Search for the cell housing the specified text and yield its (x, y) center coordinate. 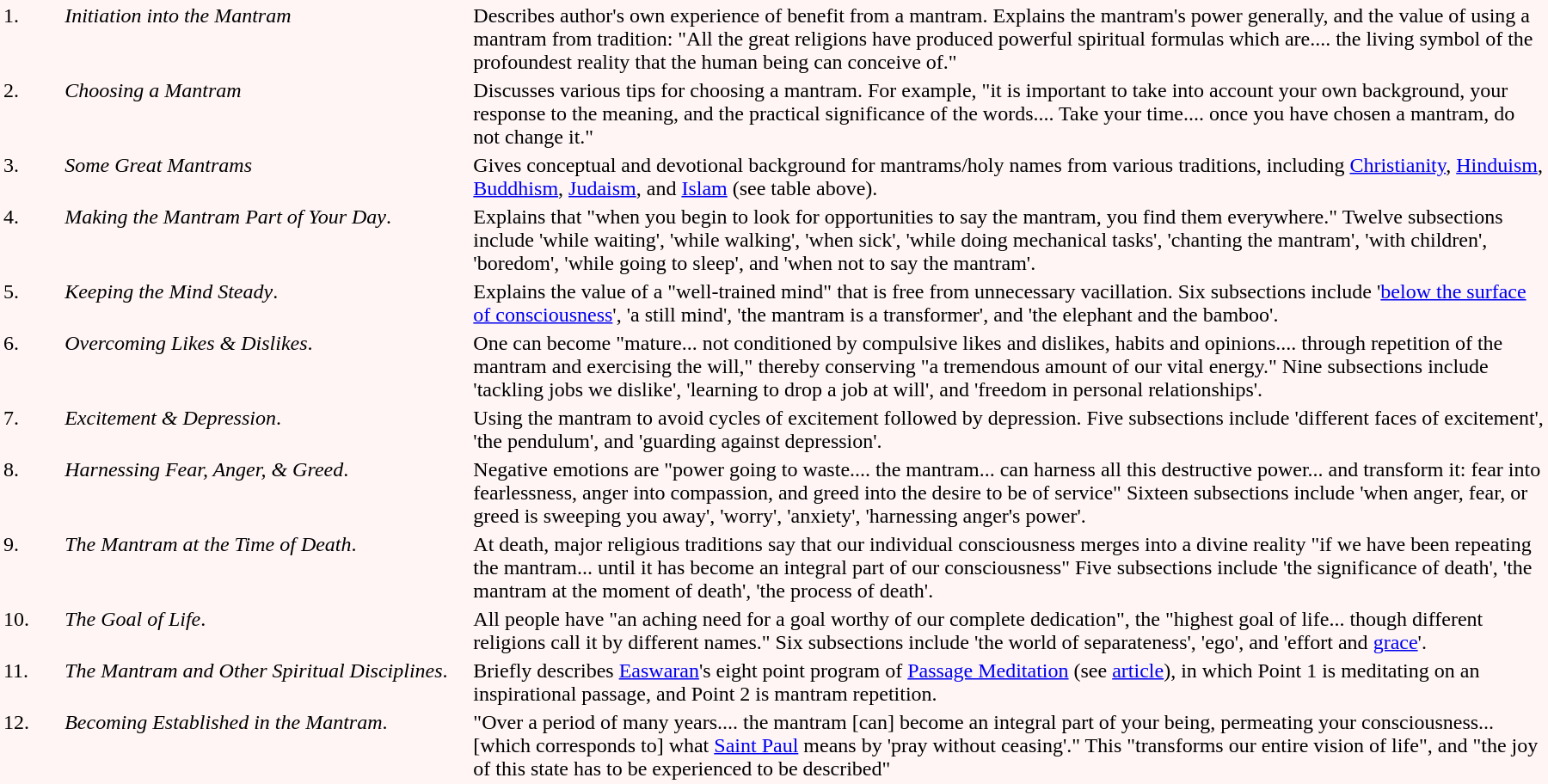
Overcoming Likes & Dislikes. (267, 366)
1. (31, 39)
The Mantram at the Time of Death. (267, 567)
8. (31, 493)
9. (31, 567)
10. (31, 631)
The Mantram and Other Spiritual Disciplines. (267, 683)
Choosing a Mantram (267, 113)
The Goal of Life. (267, 631)
11. (31, 683)
2. (31, 113)
12. (31, 745)
Initiation into the Mantram (267, 39)
4. (31, 240)
7. (31, 430)
Becoming Established in the Mantram. (267, 745)
6. (31, 366)
Harnessing Fear, Anger, & Greed. (267, 493)
5. (31, 303)
3. (31, 177)
Keeping the Mind Steady. (267, 303)
Making the Mantram Part of Your Day. (267, 240)
Excitement & Depression. (267, 430)
Some Great Mantrams (267, 177)
